From the cell containing the given text, extract its center point as [X, Y] coordinate. 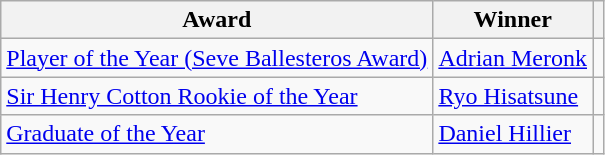
Player of the Year (Seve Ballesteros Award) [217, 58]
Daniel Hillier [513, 134]
Winner [513, 20]
Award [217, 20]
Adrian Meronk [513, 58]
Sir Henry Cotton Rookie of the Year [217, 96]
Ryo Hisatsune [513, 96]
Graduate of the Year [217, 134]
